Provide the (x, y) coordinate of the cell's center where the given text is located.  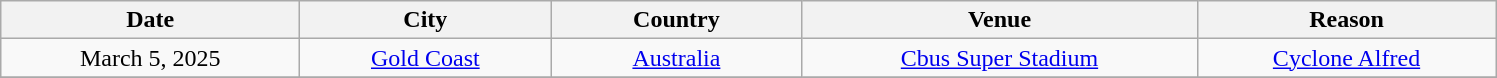
March 5, 2025 (150, 58)
Country (676, 20)
Cbus Super Stadium (1000, 58)
Cyclone Alfred (1346, 58)
Australia (676, 58)
Reason (1346, 20)
Gold Coast (426, 58)
City (426, 20)
Date (150, 20)
Venue (1000, 20)
